Scan for the cell matching the given text and deliver its (x, y) coordinate at center. 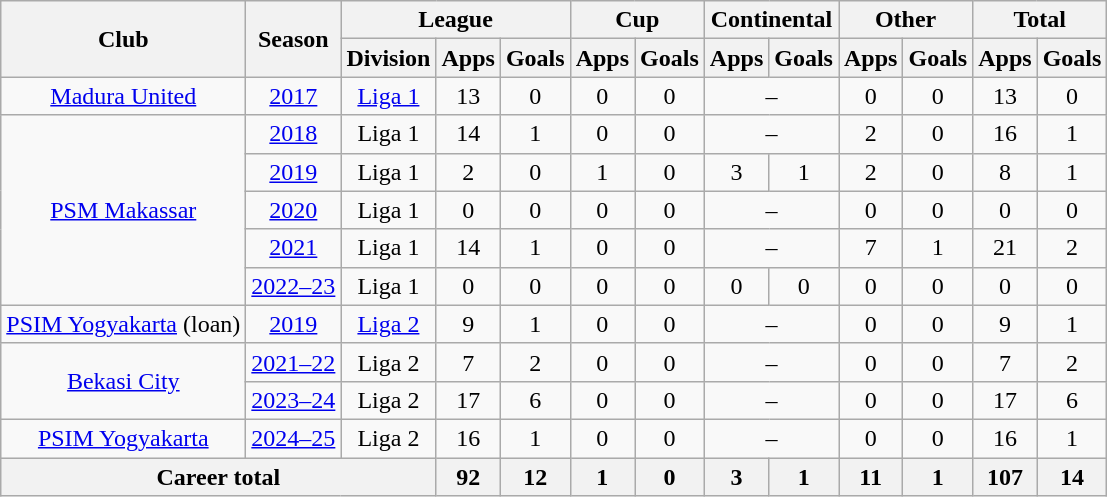
PSM Makassar (124, 210)
Other (905, 20)
Total (1040, 20)
12 (535, 477)
107 (1005, 477)
21 (1005, 248)
2022–23 (294, 286)
Madura United (124, 96)
PSIM Yogyakarta (loan) (124, 324)
Cup (637, 20)
Continental (771, 20)
Division (388, 58)
Career total (218, 477)
11 (870, 477)
Club (124, 39)
2021–22 (294, 362)
Season (294, 39)
2020 (294, 210)
2023–24 (294, 400)
2021 (294, 248)
Bekasi City (124, 381)
2024–25 (294, 438)
8 (1005, 172)
PSIM Yogyakarta (124, 438)
2018 (294, 134)
92 (468, 477)
2017 (294, 96)
League (456, 20)
